Output the (x, y) coordinate of the center of the cell containing the given text.  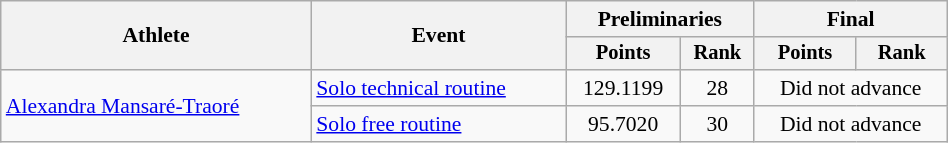
Event (438, 36)
129.1199 (624, 88)
Solo free routine (438, 124)
Athlete (156, 36)
Preliminaries (660, 19)
30 (718, 124)
95.7020 (624, 124)
Alexandra Mansaré-Traoré (156, 106)
Solo technical routine (438, 88)
Final (850, 19)
28 (718, 88)
